Scan for the cell matching the given text and deliver its (x, y) coordinate at center. 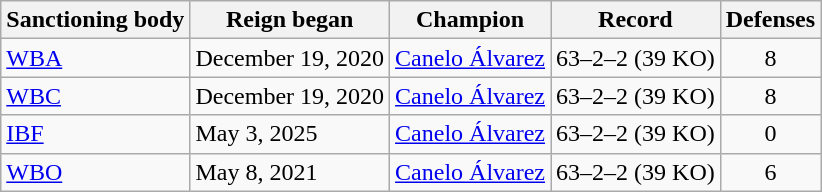
Sanctioning body (96, 20)
Champion (470, 20)
WBA (96, 58)
May 3, 2025 (290, 134)
6 (770, 172)
Reign began (290, 20)
IBF (96, 134)
Record (636, 20)
WBC (96, 96)
WBO (96, 172)
Defenses (770, 20)
May 8, 2021 (290, 172)
0 (770, 134)
